Search for the cell housing the specified text and yield its (X, Y) center coordinate. 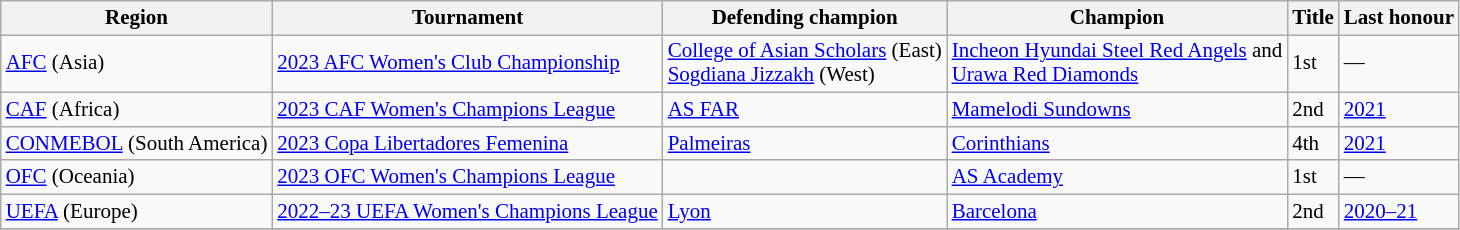
Mamelodi Sundowns (1118, 110)
4th (1313, 143)
2023 AFC Women's Club Championship (467, 64)
Incheon Hyundai Steel Red Angels and Urawa Red Diamonds (1118, 64)
Corinthians (1118, 143)
Region (137, 18)
Title (1313, 18)
Last honour (1399, 18)
Barcelona (1118, 211)
Defending champion (805, 18)
OFC (Oceania) (137, 177)
Tournament (467, 18)
Lyon (805, 211)
2023 OFC Women's Champions League (467, 177)
2022–23 UEFA Women's Champions League (467, 211)
UEFA (Europe) (137, 211)
2023 Copa Libertadores Femenina (467, 143)
Palmeiras (805, 143)
2020–21 (1399, 211)
Champion (1118, 18)
AFC (Asia) (137, 64)
College of Asian Scholars (East) Sogdiana Jizzakh (West) (805, 64)
2023 CAF Women's Champions League (467, 110)
AS FAR (805, 110)
AS Academy (1118, 177)
CONMEBOL (South America) (137, 143)
CAF (Africa) (137, 110)
